For the text-containing cell, return its midpoint in (x, y) coordinate format. 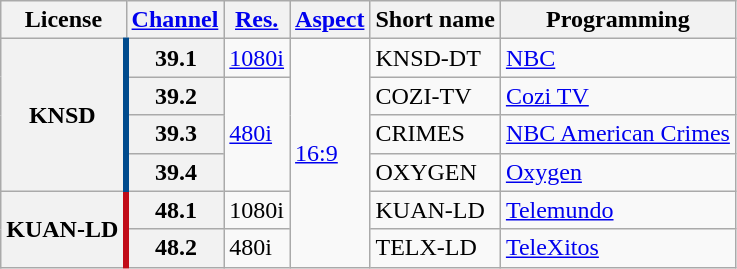
Channel (175, 20)
16:9 (330, 153)
39.4 (175, 172)
Programming (618, 20)
Oxygen (618, 172)
39.2 (175, 96)
KNSD (64, 115)
COZI-TV (435, 96)
48.2 (175, 248)
39.3 (175, 134)
Short name (435, 20)
39.1 (175, 58)
NBC (618, 58)
NBC American Crimes (618, 134)
KNSD-DT (435, 58)
Telemundo (618, 210)
Aspect (330, 20)
TeleXitos (618, 248)
Res. (257, 20)
CRIMES (435, 134)
Cozi TV (618, 96)
License (64, 20)
OXYGEN (435, 172)
48.1 (175, 210)
TELX-LD (435, 248)
